Pinpoint the cell where the given text exists, returning its [X, Y] midpoint coordinate. 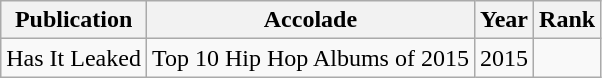
Rank [568, 20]
Accolade [310, 20]
2015 [504, 58]
Top 10 Hip Hop Albums of 2015 [310, 58]
Publication [74, 20]
Has It Leaked [74, 58]
Year [504, 20]
